Pinpoint the cell where the given text exists, returning its [x, y] midpoint coordinate. 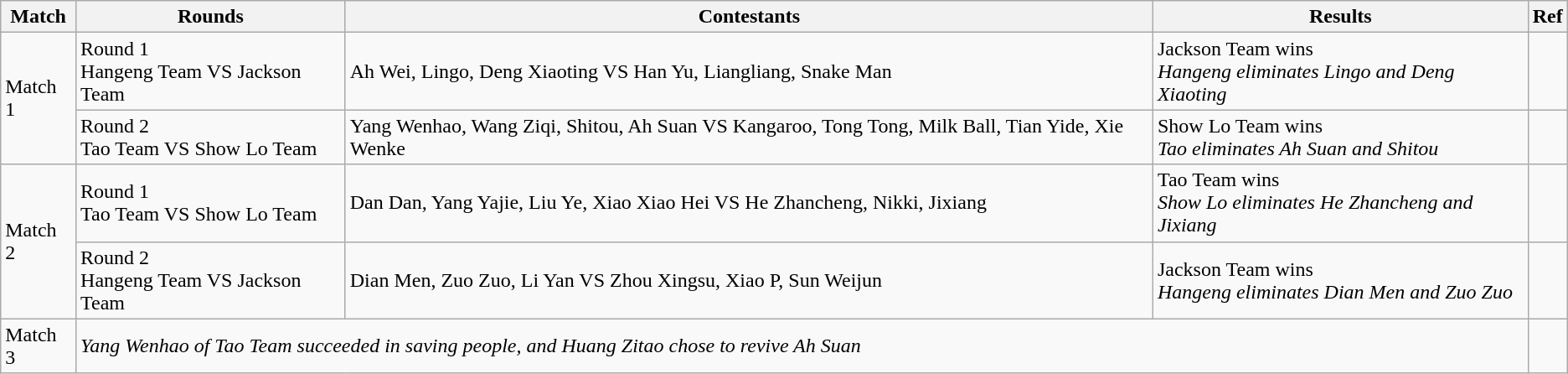
Yang Wenhao, Wang Ziqi, Shitou, Ah Suan VS Kangaroo, Tong Tong, Milk Ball, Tian Yide, Xie Wenke [749, 138]
Contestants [749, 17]
Round 1Hangeng Team VS Jackson Team [211, 71]
Jackson Team winsHangeng eliminates Dian Men and Zuo Zuo [1340, 280]
Dian Men, Zuo Zuo, Li Yan VS Zhou Xingsu, Xiao P, Sun Weijun [749, 280]
Match [39, 17]
Results [1340, 17]
Jackson Team winsHangeng eliminates Lingo and Deng Xiaoting [1340, 71]
Match 2 [39, 242]
Match 3 [39, 345]
Ah Wei, Lingo, Deng Xiaoting VS Han Yu, Liangliang, Snake Man [749, 71]
Ref [1548, 17]
Rounds [211, 17]
Round 2Hangeng Team VS Jackson Team [211, 280]
Round 2Tao Team VS Show Lo Team [211, 138]
Tao Team winsShow Lo eliminates He Zhancheng and Jixiang [1340, 203]
Dan Dan, Yang Yajie, Liu Ye, Xiao Xiao Hei VS He Zhancheng, Nikki, Jixiang [749, 203]
Yang Wenhao of Tao Team succeeded in saving people, and Huang Zitao chose to revive Ah Suan [802, 345]
Round 1Tao Team VS Show Lo Team [211, 203]
Match 1 [39, 99]
Show Lo Team winsTao eliminates Ah Suan and Shitou [1340, 138]
